Locate the cell with the specified text and output its [x, y] center coordinate. 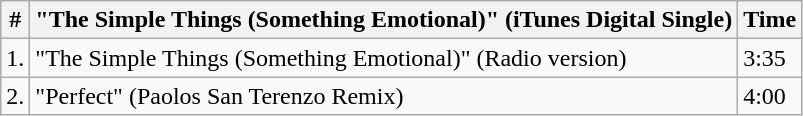
3:35 [770, 58]
2. [16, 96]
4:00 [770, 96]
"The Simple Things (Something Emotional)" (iTunes Digital Single) [384, 20]
1. [16, 58]
Time [770, 20]
# [16, 20]
"The Simple Things (Something Emotional)" (Radio version) [384, 58]
"Perfect" (Paolos San Terenzo Remix) [384, 96]
